Extract the [X, Y] coordinate from the center of the cell holding the provided text.  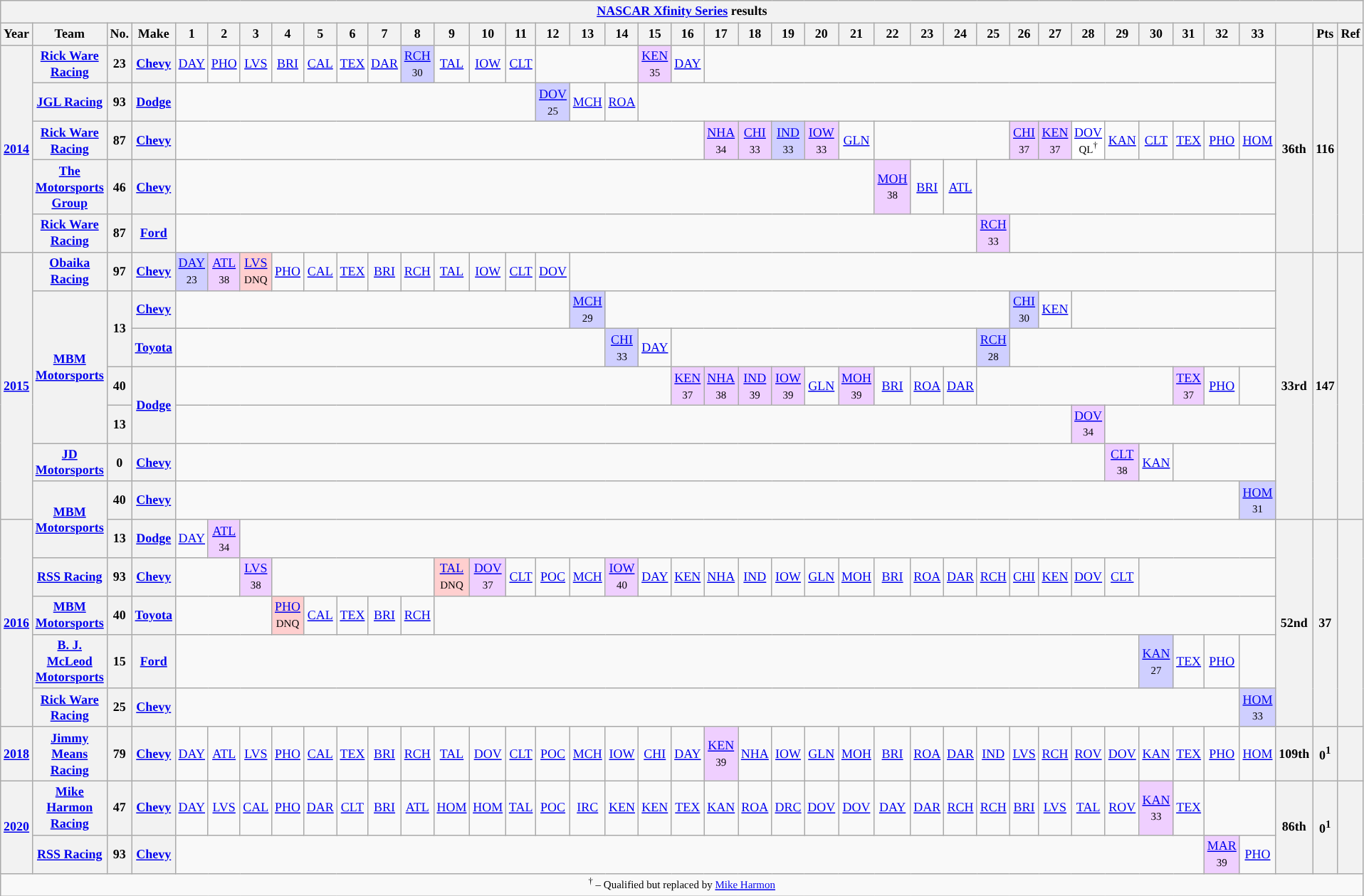
8 [417, 34]
B. J. McLeod Motorsports [70, 661]
6 [352, 34]
26 [1024, 34]
No. [120, 34]
33 [1257, 34]
17 [721, 34]
CHI30 [1024, 310]
116 [1326, 148]
CHI37 [1024, 140]
Obaika Racing [70, 271]
MOH39 [857, 386]
Year [17, 34]
RCH33 [993, 233]
RCH28 [993, 348]
DOVQL† [1088, 140]
19 [788, 34]
Jimmy Means Racing [70, 754]
IOW39 [788, 386]
IOW33 [822, 140]
27 [1055, 34]
14 [622, 34]
2016 [17, 623]
MAR39 [1222, 854]
31 [1189, 34]
DRC [788, 808]
Ref [1350, 34]
RCH30 [417, 64]
The Motorsports Group [70, 187]
JGL Racing [70, 102]
22 [893, 34]
KAN33 [1156, 808]
29 [1122, 34]
32 [1222, 34]
Pts [1326, 34]
NHA38 [721, 386]
IND33 [788, 140]
KEN39 [721, 754]
LVSDNQ [256, 271]
2014 [17, 148]
3 [256, 34]
30 [1156, 34]
2015 [17, 386]
Team [70, 34]
NHA34 [721, 140]
2018 [17, 754]
21 [857, 34]
IND39 [755, 386]
CLT38 [1122, 463]
JD Motorsports [70, 463]
ATL38 [224, 271]
20 [822, 34]
DOV37 [488, 577]
† – Qualified but replaced by Mike Harmon [682, 885]
16 [688, 34]
24 [961, 34]
11 [521, 34]
HOM31 [1257, 500]
28 [1088, 34]
52nd [1294, 623]
1 [192, 34]
46 [120, 187]
DOV34 [1088, 424]
LVS38 [256, 577]
147 [1326, 386]
NASCAR Xfinity Series results [682, 11]
10 [488, 34]
0 [120, 463]
97 [120, 271]
DAY23 [192, 271]
4 [288, 34]
36th [1294, 148]
Make [154, 34]
37 [1326, 623]
KEN35 [655, 64]
18 [755, 34]
TALDNQ [451, 577]
9 [451, 34]
IRC [587, 808]
MCH29 [587, 310]
HOM33 [1257, 707]
2020 [17, 827]
109th [1294, 754]
IOW40 [622, 577]
12 [553, 34]
5 [320, 34]
MOH38 [893, 187]
TEX37 [1189, 386]
79 [120, 754]
ATL34 [224, 539]
KAN27 [1156, 661]
Mike Harmon Racing [70, 808]
7 [384, 34]
33rd [1294, 386]
86th [1294, 827]
47 [120, 808]
2 [224, 34]
DOV25 [553, 102]
PHODNQ [288, 615]
